Identify which cell holds the provided text, then report its (X, Y) central coordinate. 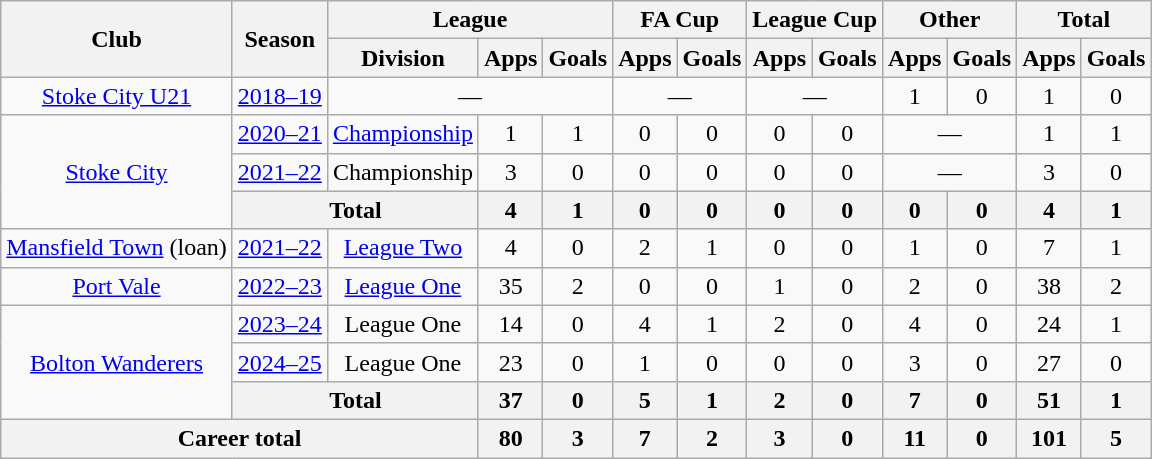
2024–25 (280, 362)
Stoke City U21 (117, 96)
Division (402, 58)
FA Cup (680, 20)
101 (1049, 438)
35 (510, 286)
2023–24 (280, 324)
14 (510, 324)
11 (915, 438)
Bolton Wanderers (117, 362)
37 (510, 400)
2022–23 (280, 286)
League Cup (815, 20)
2018–19 (280, 96)
Career total (240, 438)
League Two (402, 248)
80 (510, 438)
Other (950, 20)
38 (1049, 286)
23 (510, 362)
Stoke City (117, 172)
Season (280, 39)
24 (1049, 324)
2020–21 (280, 134)
Mansfield Town (loan) (117, 248)
51 (1049, 400)
27 (1049, 362)
Port Vale (117, 286)
Club (117, 39)
League (470, 20)
